Locate the cell with the specified text and output its (X, Y) center coordinate. 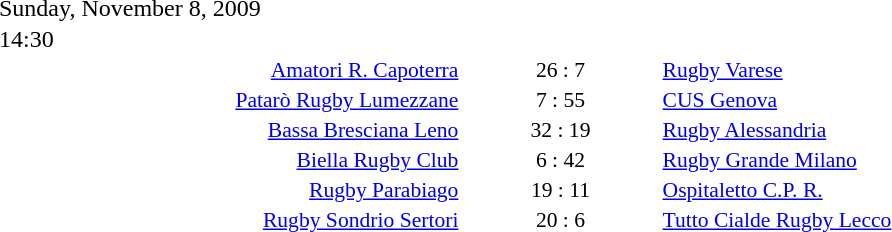
19 : 11 (560, 190)
32 : 19 (560, 130)
26 : 7 (560, 70)
6 : 42 (560, 160)
7 : 55 (560, 100)
